Detect which cell encompasses the target text, then output its (x, y) center coordinate. 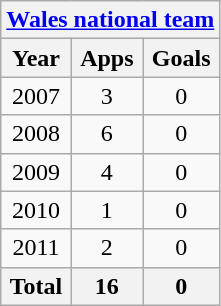
2009 (36, 172)
1 (106, 210)
2010 (36, 210)
2008 (36, 134)
Goals (180, 58)
Year (36, 58)
2011 (36, 248)
2007 (36, 96)
Apps (106, 58)
2 (106, 248)
16 (106, 286)
4 (106, 172)
Total (36, 286)
Wales national team (110, 20)
3 (106, 96)
6 (106, 134)
